Pinpoint the cell where the given text exists, returning its (x, y) midpoint coordinate. 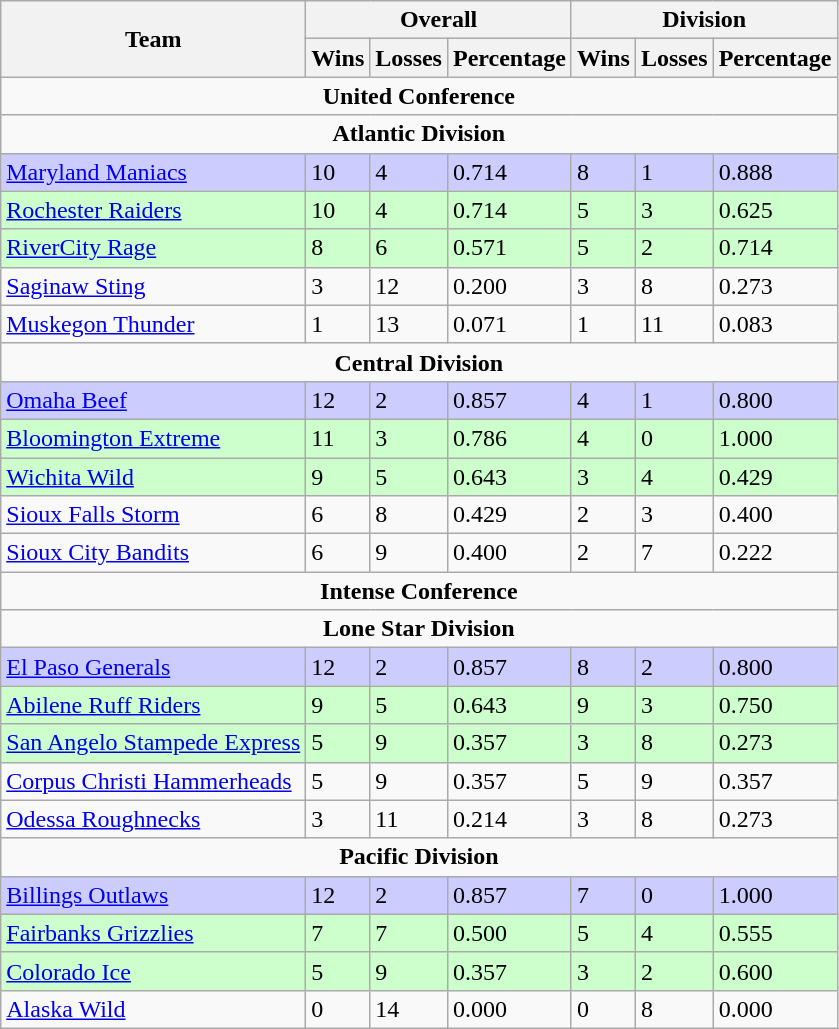
0.888 (775, 172)
0.071 (509, 324)
RiverCity Rage (154, 248)
Colorado Ice (154, 971)
El Paso Generals (154, 667)
Muskegon Thunder (154, 324)
Fairbanks Grizzlies (154, 933)
0.750 (775, 705)
Corpus Christi Hammerheads (154, 781)
Sioux City Bandits (154, 553)
0.083 (775, 324)
Overall (439, 20)
0.786 (509, 438)
0.200 (509, 286)
Abilene Ruff Riders (154, 705)
Omaha Beef (154, 400)
Maryland Maniacs (154, 172)
Wichita Wild (154, 477)
0.500 (509, 933)
San Angelo Stampede Express (154, 743)
Intense Conference (419, 591)
Saginaw Sting (154, 286)
Sioux Falls Storm (154, 515)
Pacific Division (419, 857)
United Conference (419, 96)
Central Division (419, 362)
Bloomington Extreme (154, 438)
Division (704, 20)
13 (409, 324)
0.214 (509, 819)
0.571 (509, 248)
0.555 (775, 933)
Alaska Wild (154, 1009)
Rochester Raiders (154, 210)
0.222 (775, 553)
0.625 (775, 210)
Atlantic Division (419, 134)
Team (154, 39)
14 (409, 1009)
Lone Star Division (419, 629)
Billings Outlaws (154, 895)
0.600 (775, 971)
Odessa Roughnecks (154, 819)
